Output the [X, Y] coordinate of the center of the cell containing the given text.  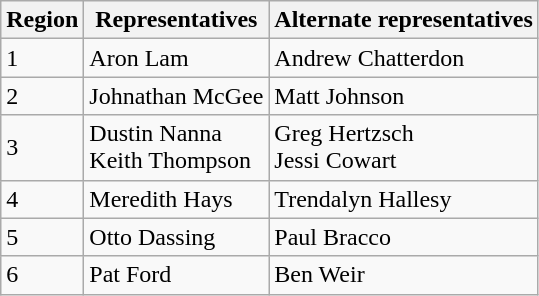
Meredith Hays [176, 199]
Alternate representatives [404, 20]
Johnathan McGee [176, 96]
Matt Johnson [404, 96]
Aron Lam [176, 58]
Paul Bracco [404, 237]
Pat Ford [176, 275]
4 [42, 199]
Ben Weir [404, 275]
Otto Dassing [176, 237]
Representatives [176, 20]
Greg Hertzsch Jessi Cowart [404, 148]
Trendalyn Hallesy [404, 199]
Andrew Chatterdon [404, 58]
2 [42, 96]
5 [42, 237]
1 [42, 58]
Region [42, 20]
Dustin Nanna Keith Thompson [176, 148]
6 [42, 275]
3 [42, 148]
